Extract the (X, Y) coordinate from the center of the cell holding the provided text.  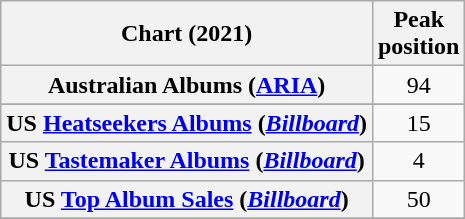
15 (418, 123)
4 (418, 161)
94 (418, 85)
Australian Albums (ARIA) (187, 85)
Chart (2021) (187, 34)
US Tastemaker Albums (Billboard) (187, 161)
50 (418, 199)
Peakposition (418, 34)
US Heatseekers Albums (Billboard) (187, 123)
US Top Album Sales (Billboard) (187, 199)
